Output the (X, Y) coordinate of the center of the cell containing the given text.  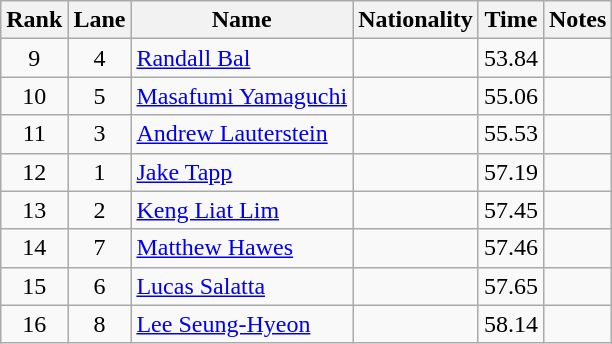
8 (100, 324)
14 (34, 248)
5 (100, 96)
Masafumi Yamaguchi (242, 96)
57.45 (510, 210)
Jake Tapp (242, 172)
16 (34, 324)
57.46 (510, 248)
Name (242, 20)
Randall Bal (242, 58)
12 (34, 172)
57.19 (510, 172)
3 (100, 134)
Rank (34, 20)
15 (34, 286)
Notes (577, 20)
13 (34, 210)
Lane (100, 20)
Andrew Lauterstein (242, 134)
6 (100, 286)
2 (100, 210)
7 (100, 248)
Nationality (416, 20)
Keng Liat Lim (242, 210)
Lee Seung-Hyeon (242, 324)
1 (100, 172)
57.65 (510, 286)
Matthew Hawes (242, 248)
10 (34, 96)
55.53 (510, 134)
9 (34, 58)
Time (510, 20)
11 (34, 134)
58.14 (510, 324)
Lucas Salatta (242, 286)
4 (100, 58)
53.84 (510, 58)
55.06 (510, 96)
